Output the (X, Y) coordinate of the center of the cell containing the given text.  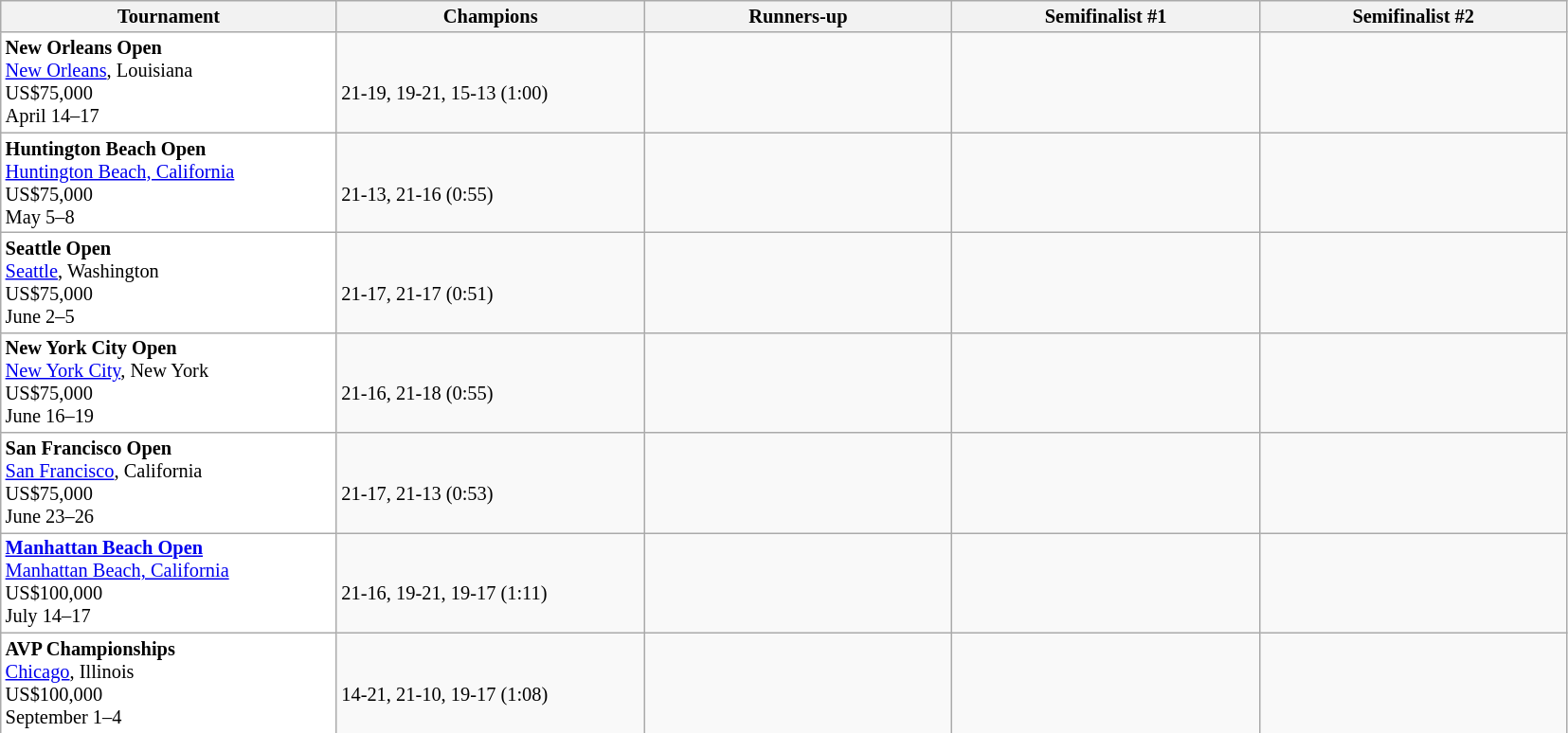
14-21, 21-10, 19-17 (1:08) (491, 683)
Manhattan Beach OpenManhattan Beach, CaliforniaUS$100,000July 14–17 (169, 582)
Champions (491, 16)
New York City OpenNew York City, New YorkUS$75,000June 16–19 (169, 383)
Semifinalist #1 (1107, 16)
Huntington Beach OpenHuntington Beach, CaliforniaUS$75,000May 5–8 (169, 183)
Runners-up (798, 16)
San Francisco OpenSan Francisco, CaliforniaUS$75,000June 23–26 (169, 483)
21-19, 19-21, 15-13 (1:00) (491, 82)
21-17, 21-17 (0:51) (491, 282)
Semifinalist #2 (1414, 16)
Tournament (169, 16)
21-16, 19-21, 19-17 (1:11) (491, 582)
21-17, 21-13 (0:53) (491, 483)
New Orleans OpenNew Orleans, LouisianaUS$75,000April 14–17 (169, 82)
AVP ChampionshipsChicago, IllinoisUS$100,000September 1–4 (169, 683)
Seattle OpenSeattle, WashingtonUS$75,000June 2–5 (169, 282)
21-16, 21-18 (0:55) (491, 383)
21-13, 21-16 (0:55) (491, 183)
